Provide the (x, y) coordinate of the cell's center where the given text is located.  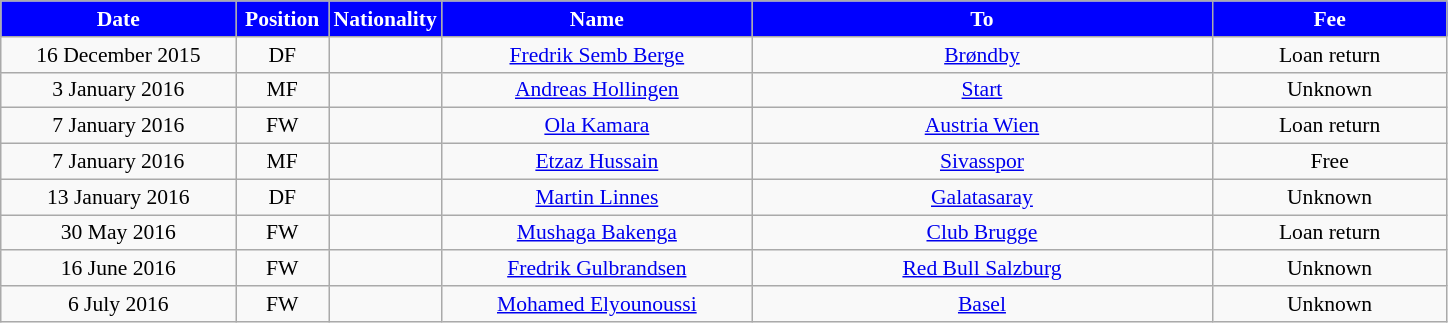
Galatasaray (982, 197)
6 July 2016 (118, 304)
3 January 2016 (118, 90)
Club Brugge (982, 233)
Sivasspor (982, 162)
16 June 2016 (118, 269)
Etzaz Hussain (597, 162)
Ola Kamara (597, 126)
Nationality (384, 19)
Basel (982, 304)
Date (118, 19)
Fee (1330, 19)
Free (1330, 162)
To (982, 19)
Fredrik Gulbrandsen (597, 269)
Position (282, 19)
Martin Linnes (597, 197)
30 May 2016 (118, 233)
13 January 2016 (118, 197)
16 December 2015 (118, 55)
Start (982, 90)
Andreas Hollingen (597, 90)
Austria Wien (982, 126)
Fredrik Semb Berge (597, 55)
Mushaga Bakenga (597, 233)
Red Bull Salzburg (982, 269)
Brøndby (982, 55)
Mohamed Elyounoussi (597, 304)
Name (597, 19)
